For the text-containing cell, return its midpoint in [X, Y] coordinate format. 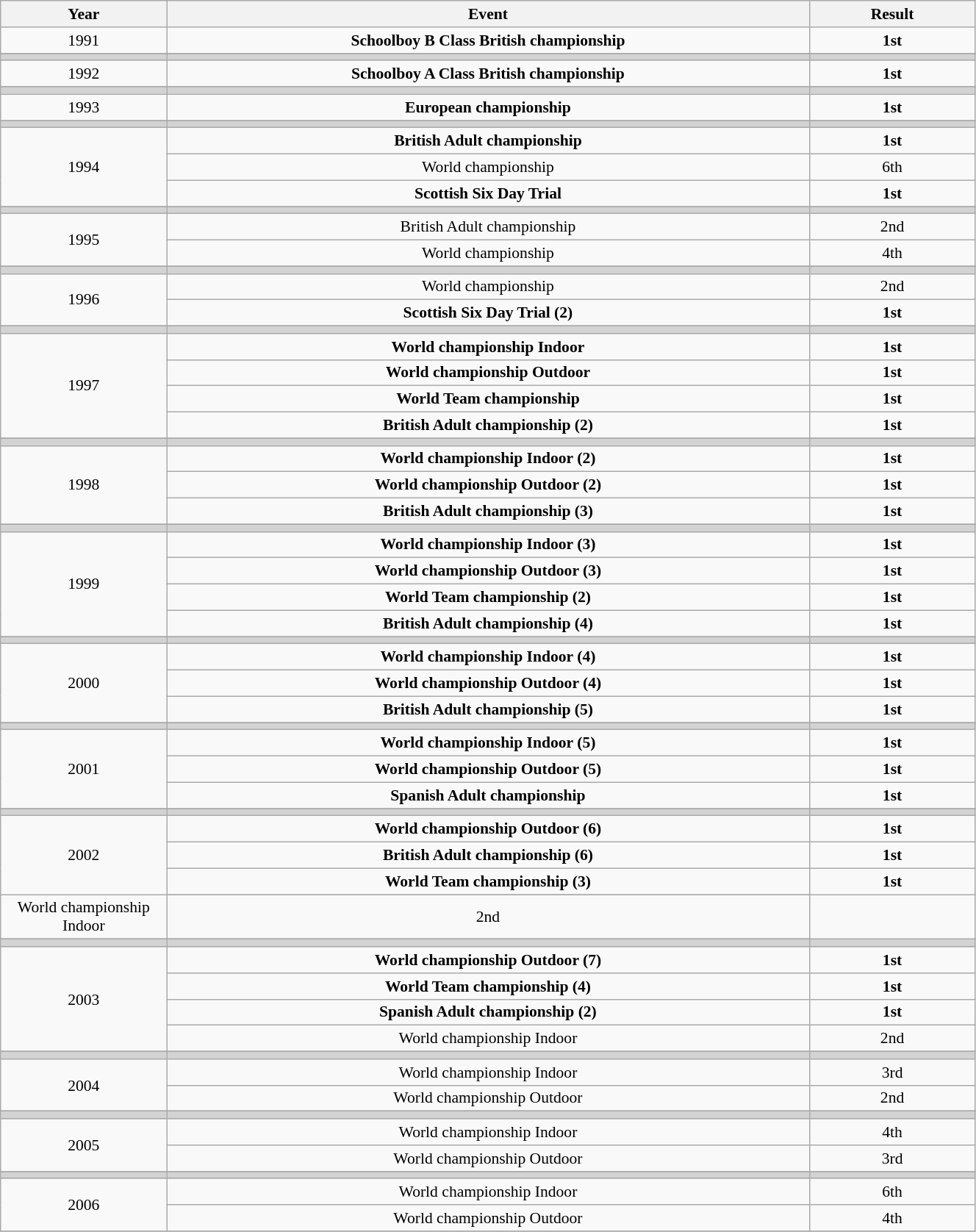
Result [892, 14]
World championship Outdoor (5) [488, 770]
Spanish Adult championship (2) [488, 1012]
World championship Outdoor (3) [488, 571]
2003 [84, 999]
2002 [84, 856]
World Team championship (2) [488, 598]
World championship Indoor (4) [488, 657]
1998 [84, 485]
World Team championship (4) [488, 986]
1991 [84, 40]
1995 [84, 240]
Schoolboy B Class British championship [488, 40]
2001 [84, 769]
Spanish Adult championship [488, 795]
World championship Indoor (2) [488, 459]
World Team championship (3) [488, 881]
World championship Outdoor (6) [488, 829]
World championship Outdoor (4) [488, 684]
British Adult championship (6) [488, 856]
Event [488, 14]
World championship Indoor (5) [488, 743]
1993 [84, 107]
1994 [84, 168]
European championship [488, 107]
World Team championship [488, 399]
1996 [84, 300]
World championship Outdoor (7) [488, 960]
1992 [84, 74]
Schoolboy A Class British championship [488, 74]
2005 [84, 1145]
Year [84, 14]
British Adult championship (4) [488, 623]
Scottish Six Day Trial (2) [488, 313]
British Adult championship (2) [488, 426]
2006 [84, 1206]
British Adult championship (5) [488, 709]
2000 [84, 684]
British Adult championship (3) [488, 512]
1999 [84, 584]
1997 [84, 386]
World championship Outdoor (2) [488, 485]
2004 [84, 1085]
World championship Indoor (3) [488, 545]
Scottish Six Day Trial [488, 193]
